Provide the (X, Y) coordinate of the cell's center where the given text is located.  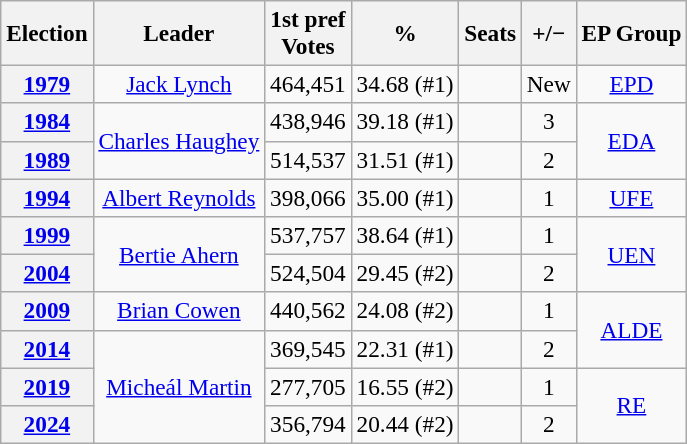
29.45 (#2) (405, 273)
Bertie Ahern (179, 254)
3 (548, 122)
2009 (47, 311)
Micheál Martin (179, 386)
2004 (47, 273)
1999 (47, 235)
1994 (47, 197)
524,504 (308, 273)
38.64 (#1) (405, 235)
39.18 (#1) (405, 122)
398,066 (308, 197)
24.08 (#2) (405, 311)
2014 (47, 349)
EPD (632, 84)
1st prefVotes (308, 32)
1984 (47, 122)
35.00 (#1) (405, 197)
440,562 (308, 311)
514,537 (308, 160)
Brian Cowen (179, 311)
2024 (47, 424)
Seats (490, 32)
Leader (179, 32)
EP Group (632, 32)
Charles Haughey (179, 141)
% (405, 32)
464,451 (308, 84)
Jack Lynch (179, 84)
Election (47, 32)
EDA (632, 141)
Albert Reynolds (179, 197)
RE (632, 405)
ALDE (632, 330)
369,545 (308, 349)
1979 (47, 84)
2019 (47, 386)
UEN (632, 254)
356,794 (308, 424)
277,705 (308, 386)
+/− (548, 32)
34.68 (#1) (405, 84)
UFE (632, 197)
438,946 (308, 122)
20.44 (#2) (405, 424)
New (548, 84)
1989 (47, 160)
537,757 (308, 235)
16.55 (#2) (405, 386)
22.31 (#1) (405, 349)
31.51 (#1) (405, 160)
